Search for the cell housing the specified text and yield its (x, y) center coordinate. 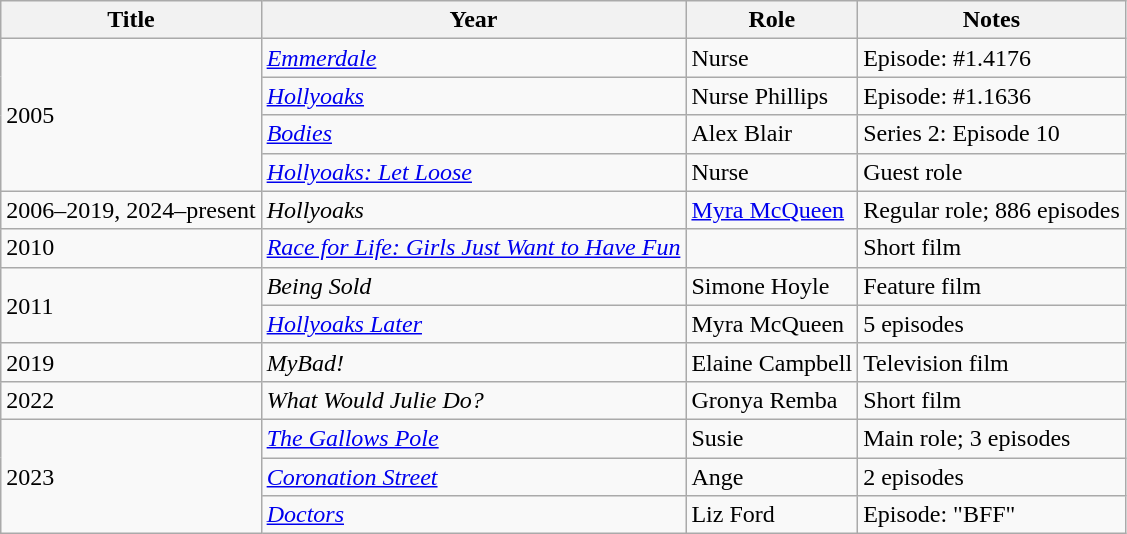
Year (474, 20)
Guest role (992, 172)
The Gallows Pole (474, 438)
Title (131, 20)
Episode: "BFF" (992, 515)
Nurse Phillips (772, 96)
2010 (131, 248)
2022 (131, 400)
Alex Blair (772, 134)
2 episodes (992, 477)
Hollyoaks: Let Loose (474, 172)
2006–2019, 2024–present (131, 210)
Main role; 3 episodes (992, 438)
Role (772, 20)
Episode: #1.1636 (992, 96)
Susie (772, 438)
Notes (992, 20)
Television film (992, 362)
Gronya Remba (772, 400)
2005 (131, 115)
Hollyoaks Later (474, 324)
Doctors (474, 515)
Ange (772, 477)
Series 2: Episode 10 (992, 134)
Bodies (474, 134)
Being Sold (474, 286)
Race for Life: Girls Just Want to Have Fun (474, 248)
2019 (131, 362)
Liz Ford (772, 515)
What Would Julie Do? (474, 400)
5 episodes (992, 324)
Simone Hoyle (772, 286)
Emmerdale (474, 58)
Feature film (992, 286)
Episode: #1.4176 (992, 58)
2011 (131, 305)
Regular role; 886 episodes (992, 210)
MyBad! (474, 362)
2023 (131, 476)
Elaine Campbell (772, 362)
Coronation Street (474, 477)
